Capture the cell that displays the provided text and extract its [X, Y] central coordinate. 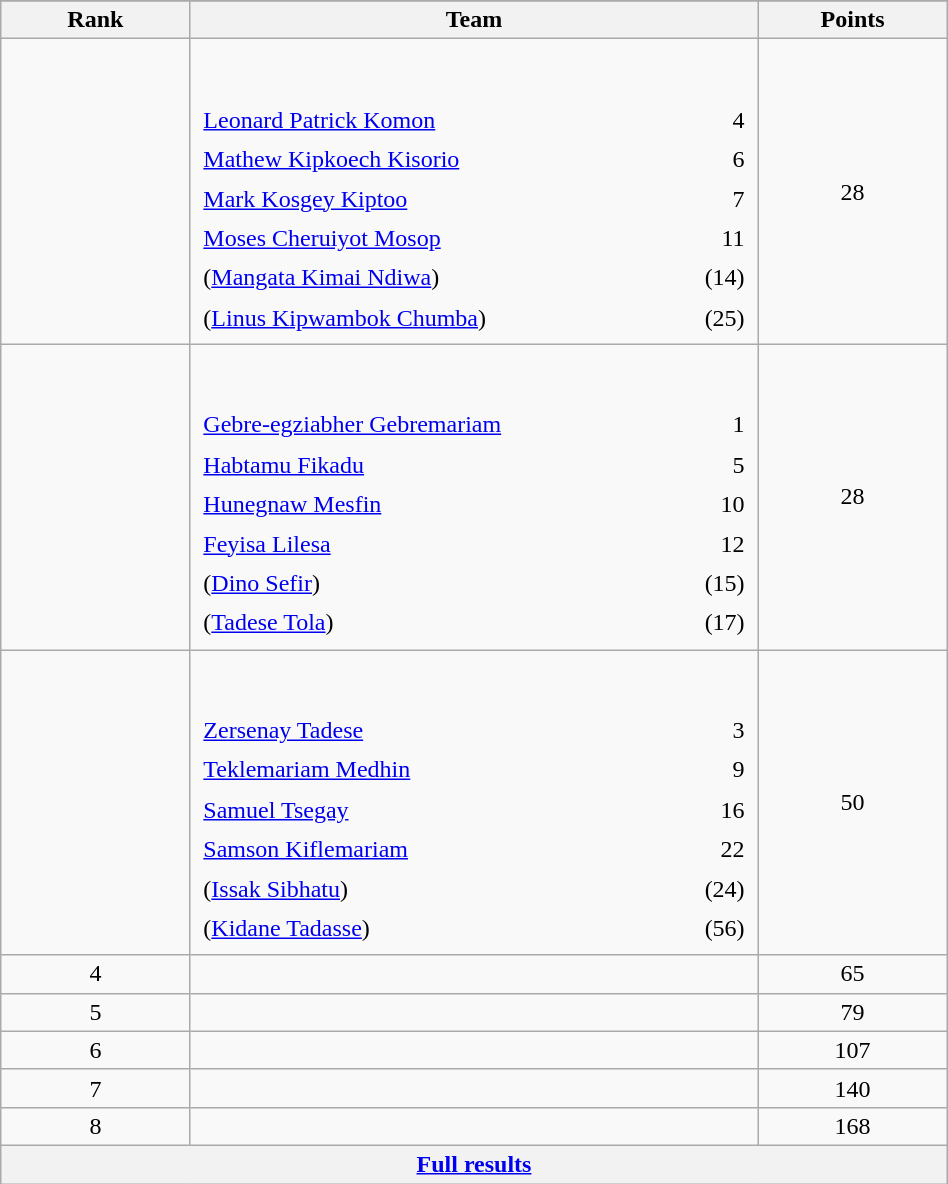
50 [852, 802]
(15) [711, 584]
8 [96, 1126]
Teklemariam Medhin [422, 770]
Mark Kosgey Kiptoo [433, 198]
107 [852, 1050]
Zersenay Tadese 3 Teklemariam Medhin 9 Samuel Tsegay 16 Samson Kiflemariam 22 (Issak Sibhatu) (24) (Kidane Tadasse) (56) [474, 802]
140 [852, 1088]
Moses Cheruiyot Mosop [433, 238]
22 [698, 850]
(Kidane Tadasse) [422, 928]
Gebre-egziabher Gebremariam 1 Habtamu Fikadu 5 Hunegnaw Mesfin 10 Feyisa Lilesa 12 (Dino Sefir) (15) (Tadese Tola) (17) [474, 496]
(Mangata Kimai Ndiwa) [433, 278]
Full results [474, 1164]
11 [710, 238]
Team [474, 20]
Samuel Tsegay [422, 810]
10 [711, 504]
Habtamu Fikadu [435, 464]
1 [711, 426]
9 [698, 770]
(24) [698, 888]
168 [852, 1126]
(Linus Kipwambok Chumba) [433, 318]
(Dino Sefir) [435, 584]
Rank [96, 20]
(Issak Sibhatu) [422, 888]
16 [698, 810]
(25) [710, 318]
Points [852, 20]
(17) [711, 624]
(56) [698, 928]
Hunegnaw Mesfin [435, 504]
3 [698, 730]
(14) [710, 278]
12 [711, 544]
(Tadese Tola) [435, 624]
65 [852, 974]
Leonard Patrick Komon [433, 120]
Gebre-egziabher Gebremariam [435, 426]
Mathew Kipkoech Kisorio [433, 160]
79 [852, 1012]
Samson Kiflemariam [422, 850]
Zersenay Tadese [422, 730]
Feyisa Lilesa [435, 544]
